Capture the cell that displays the provided text and extract its [x, y] central coordinate. 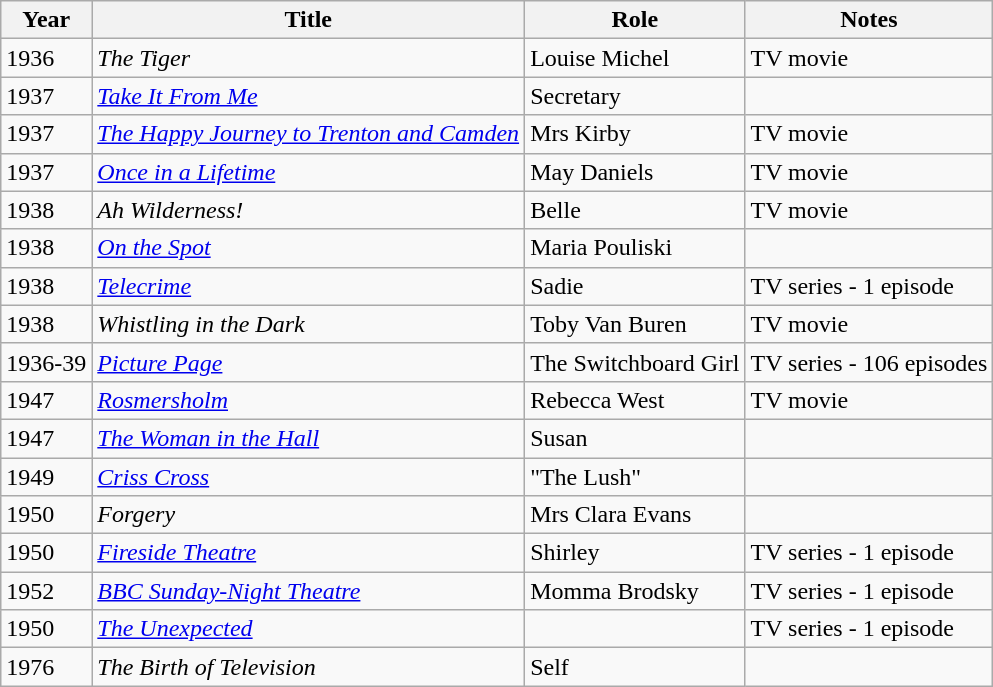
Forgery [308, 515]
Telecrime [308, 286]
Picture Page [308, 362]
Once in a Lifetime [308, 172]
Year [46, 20]
1936 [46, 58]
1949 [46, 477]
The Birth of Television [308, 667]
The Unexpected [308, 629]
May Daniels [635, 172]
The Tiger [308, 58]
BBC Sunday-Night Theatre [308, 591]
Self [635, 667]
Mrs Kirby [635, 134]
On the Spot [308, 248]
1976 [46, 667]
The Woman in the Hall [308, 438]
Notes [869, 20]
Role [635, 20]
Secretary [635, 96]
Fireside Theatre [308, 553]
1952 [46, 591]
1936-39 [46, 362]
Whistling in the Dark [308, 324]
Shirley [635, 553]
Belle [635, 210]
Toby Van Buren [635, 324]
Louise Michel [635, 58]
Momma Brodsky [635, 591]
The Switchboard Girl [635, 362]
TV series - 106 episodes [869, 362]
"The Lush" [635, 477]
Ah Wilderness! [308, 210]
Mrs Clara Evans [635, 515]
Susan [635, 438]
Criss Cross [308, 477]
Rosmersholm [308, 400]
Maria Pouliski [635, 248]
Rebecca West [635, 400]
Take It From Me [308, 96]
The Happy Journey to Trenton and Camden [308, 134]
Sadie [635, 286]
Title [308, 20]
